Return [X, Y] of the center of cell containing provided text 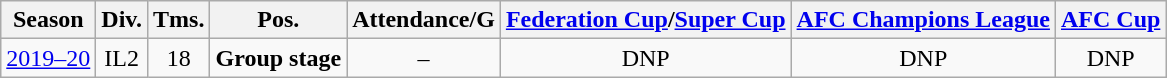
2019–20 [48, 58]
18 [179, 58]
Group stage [278, 58]
Tms. [179, 20]
AFC Cup [1110, 20]
Pos. [278, 20]
AFC Champions League [923, 20]
Federation Cup/Super Cup [646, 20]
IL2 [122, 58]
– [424, 58]
Div. [122, 20]
Attendance/G [424, 20]
Season [48, 20]
